For the text-containing cell, return its midpoint in [X, Y] coordinate format. 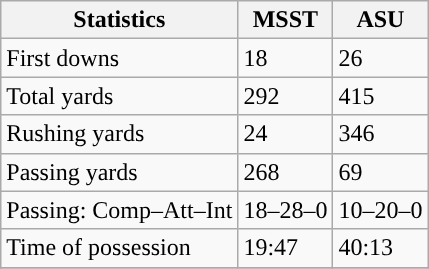
First downs [120, 58]
Total yards [120, 96]
Rushing yards [120, 134]
18–28–0 [286, 210]
ASU [380, 20]
Passing yards [120, 172]
292 [286, 96]
415 [380, 96]
268 [286, 172]
MSST [286, 20]
Time of possession [120, 248]
Passing: Comp–Att–Int [120, 210]
18 [286, 58]
24 [286, 134]
10–20–0 [380, 210]
40:13 [380, 248]
69 [380, 172]
Statistics [120, 20]
26 [380, 58]
19:47 [286, 248]
346 [380, 134]
